Locate the cell with the specified text and output its [X, Y] center coordinate. 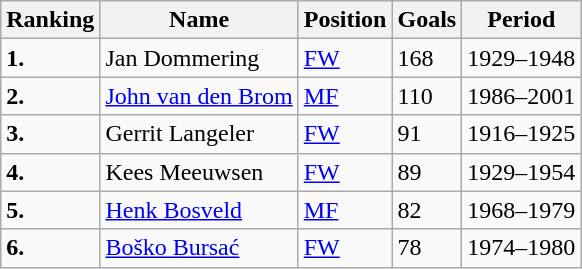
2. [50, 96]
Name [199, 20]
1974–1980 [522, 248]
168 [427, 58]
Period [522, 20]
Kees Meeuwsen [199, 172]
1986–2001 [522, 96]
Gerrit Langeler [199, 134]
Jan Dommering [199, 58]
Boško Bursać [199, 248]
Henk Bosveld [199, 210]
82 [427, 210]
John van den Brom [199, 96]
1968–1979 [522, 210]
5. [50, 210]
78 [427, 248]
Goals [427, 20]
1929–1948 [522, 58]
1. [50, 58]
6. [50, 248]
1916–1925 [522, 134]
Ranking [50, 20]
4. [50, 172]
3. [50, 134]
Position [345, 20]
1929–1954 [522, 172]
110 [427, 96]
89 [427, 172]
91 [427, 134]
